Capture the cell that displays the provided text and extract its (x, y) central coordinate. 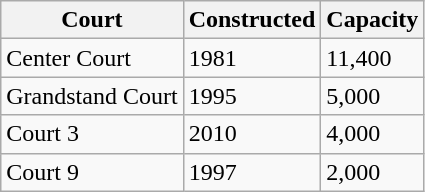
11,400 (372, 58)
5,000 (372, 96)
Capacity (372, 20)
Grandstand Court (92, 96)
1997 (252, 172)
2010 (252, 134)
Court (92, 20)
1995 (252, 96)
Court 9 (92, 172)
1981 (252, 58)
Court 3 (92, 134)
2,000 (372, 172)
Center Court (92, 58)
4,000 (372, 134)
Constructed (252, 20)
